Output the (X, Y) coordinate of the center of the cell containing the given text.  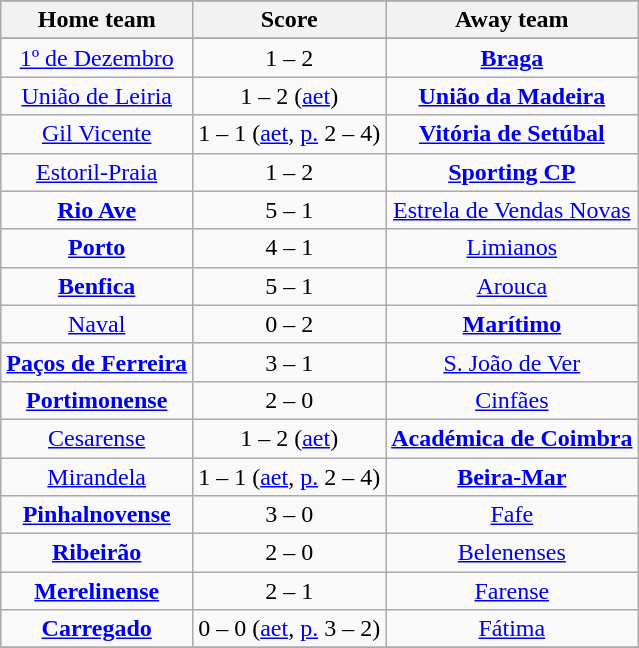
4 – 1 (290, 248)
Merelinense (97, 591)
3 – 1 (290, 362)
0 – 2 (290, 324)
Cinfães (512, 400)
Beira-Mar (512, 477)
Sporting CP (512, 172)
Score (290, 20)
Away team (512, 20)
Ribeirão (97, 553)
Paços de Ferreira (97, 362)
Porto (97, 248)
Limianos (512, 248)
Fátima (512, 629)
Naval (97, 324)
Rio Ave (97, 210)
União da Madeira (512, 96)
Gil Vicente (97, 134)
Fafe (512, 515)
0 – 0 (aet, p. 3 – 2) (290, 629)
Marítimo (512, 324)
Estoril-Praia (97, 172)
Benfica (97, 286)
S. João de Ver (512, 362)
Pinhalnovense (97, 515)
Académica de Coimbra (512, 438)
2 – 1 (290, 591)
Portimonense (97, 400)
Farense (512, 591)
3 – 0 (290, 515)
Carregado (97, 629)
Belenenses (512, 553)
1º de Dezembro (97, 58)
Cesarense (97, 438)
União de Leiria (97, 96)
Braga (512, 58)
Mirandela (97, 477)
Vitória de Setúbal (512, 134)
Estrela de Vendas Novas (512, 210)
Home team (97, 20)
Arouca (512, 286)
